Return the [X, Y] coordinate for the center point of the cell that contains the specified text.  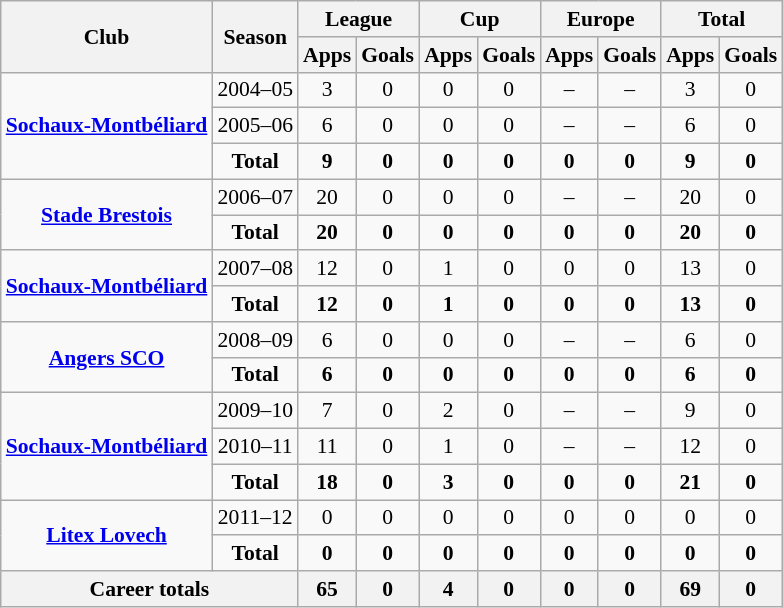
2007–08 [255, 269]
Litex Lovech [107, 536]
Club [107, 36]
2010–11 [255, 447]
2005–06 [255, 126]
Angers SCO [107, 358]
65 [327, 589]
2004–05 [255, 90]
Season [255, 36]
Career totals [150, 589]
2011–12 [255, 518]
2006–07 [255, 197]
Cup [480, 19]
4 [448, 589]
7 [327, 411]
18 [327, 482]
69 [690, 589]
11 [327, 447]
21 [690, 482]
Stade Brestois [107, 214]
League [358, 19]
2 [448, 411]
Europe [600, 19]
2009–10 [255, 411]
2008–09 [255, 340]
